Pinpoint the cell where the given text exists, returning its [X, Y] midpoint coordinate. 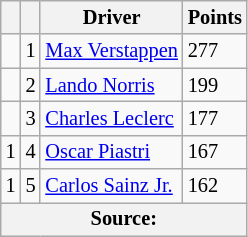
Points [215, 17]
3 [31, 118]
167 [215, 152]
Charles Leclerc [111, 118]
Driver [111, 17]
4 [31, 152]
177 [215, 118]
5 [31, 186]
Lando Norris [111, 85]
199 [215, 85]
162 [215, 186]
277 [215, 51]
Source: [124, 219]
Oscar Piastri [111, 152]
2 [31, 85]
Carlos Sainz Jr. [111, 186]
Max Verstappen [111, 51]
